Capture the cell that displays the provided text and extract its (X, Y) central coordinate. 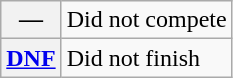
Did not finish (146, 58)
— (31, 20)
Did not compete (146, 20)
DNF (31, 58)
